Locate the cell with the specified text and output its [X, Y] center coordinate. 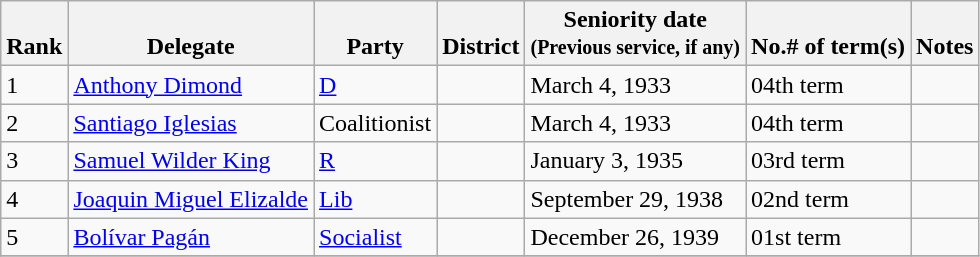
Lib [376, 199]
Bolívar Pagán [191, 237]
3 [34, 161]
Socialist [376, 237]
December 26, 1939 [636, 237]
D [376, 85]
No.# of term(s) [828, 34]
Santiago Iglesias [191, 123]
Joaquin Miguel Elizalde [191, 199]
Rank [34, 34]
02nd term [828, 199]
Coalitionist [376, 123]
2 [34, 123]
Samuel Wilder King [191, 161]
Anthony Dimond [191, 85]
September 29, 1938 [636, 199]
R [376, 161]
Notes [945, 34]
Seniority date(Previous service, if any) [636, 34]
1 [34, 85]
4 [34, 199]
01st term [828, 237]
Delegate [191, 34]
District [481, 34]
January 3, 1935 [636, 161]
03rd term [828, 161]
5 [34, 237]
Party [376, 34]
